Output the [X, Y] coordinate of the center of the cell containing the given text.  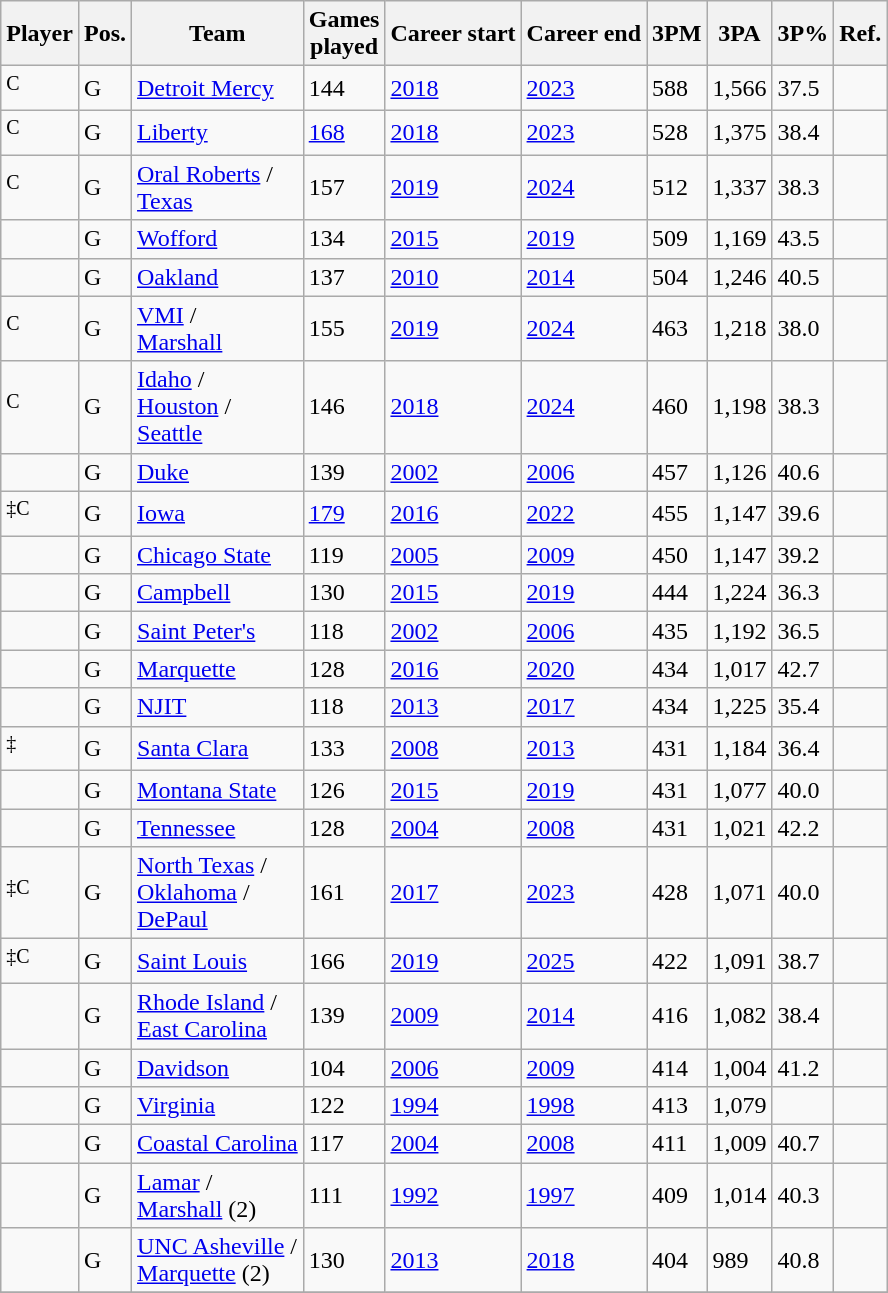
460 [677, 407]
2022 [584, 514]
1,169 [740, 239]
409 [677, 1196]
588 [677, 88]
435 [677, 631]
UNC Asheville /Marquette (2) [218, 1260]
Iowa [218, 514]
Pos. [104, 34]
VMI /Marshall [218, 328]
411 [677, 1144]
1,014 [740, 1196]
3P% [803, 34]
Lamar /Marshall (2) [218, 1196]
119 [344, 555]
1994 [453, 1106]
Gamesplayed [344, 34]
2025 [584, 962]
41.2 [803, 1068]
512 [677, 188]
1997 [584, 1196]
Player [40, 34]
133 [344, 748]
North Texas /Oklahoma /DePaul [218, 893]
42.2 [803, 828]
Oakland [218, 277]
Career end [584, 34]
1,004 [740, 1068]
104 [344, 1068]
416 [677, 1016]
450 [677, 555]
404 [677, 1260]
Chicago State [218, 555]
1,218 [740, 328]
1,009 [740, 1144]
989 [740, 1260]
1,077 [740, 790]
457 [677, 472]
43.5 [803, 239]
1,017 [740, 669]
Coastal Carolina [218, 1144]
35.4 [803, 707]
161 [344, 893]
2010 [453, 277]
1,021 [740, 828]
40.5 [803, 277]
1,192 [740, 631]
168 [344, 132]
3PA [740, 34]
463 [677, 328]
40.6 [803, 472]
528 [677, 132]
36.4 [803, 748]
2005 [453, 555]
166 [344, 962]
Duke [218, 472]
Marquette [218, 669]
155 [344, 328]
1,079 [740, 1106]
38.7 [803, 962]
1,091 [740, 962]
144 [344, 88]
40.3 [803, 1196]
1,082 [740, 1016]
1,337 [740, 188]
146 [344, 407]
Liberty [218, 132]
38.0 [803, 328]
Tennessee [218, 828]
134 [344, 239]
Rhode Island /East Carolina [218, 1016]
Virginia [218, 1106]
414 [677, 1068]
157 [344, 188]
1,126 [740, 472]
179 [344, 514]
2020 [584, 669]
1,198 [740, 407]
413 [677, 1106]
422 [677, 962]
1,225 [740, 707]
122 [344, 1106]
Idaho /Houston /Seattle [218, 407]
40.8 [803, 1260]
428 [677, 893]
Oral Roberts /Texas [218, 188]
‡ [40, 748]
Ref. [860, 34]
Career start [453, 34]
39.2 [803, 555]
Wofford [218, 239]
111 [344, 1196]
NJIT [218, 707]
444 [677, 593]
117 [344, 1144]
455 [677, 514]
36.5 [803, 631]
1992 [453, 1196]
42.7 [803, 669]
Saint Louis [218, 962]
1,224 [740, 593]
36.3 [803, 593]
1,071 [740, 893]
Santa Clara [218, 748]
1,375 [740, 132]
Saint Peter's [218, 631]
504 [677, 277]
126 [344, 790]
509 [677, 239]
Davidson [218, 1068]
1,246 [740, 277]
Montana State [218, 790]
137 [344, 277]
3PM [677, 34]
39.6 [803, 514]
Team [218, 34]
40.7 [803, 1144]
Detroit Mercy [218, 88]
1,566 [740, 88]
37.5 [803, 88]
Campbell [218, 593]
1,184 [740, 748]
1998 [584, 1106]
